Extract the (x, y) coordinate from the center of the cell holding the provided text.  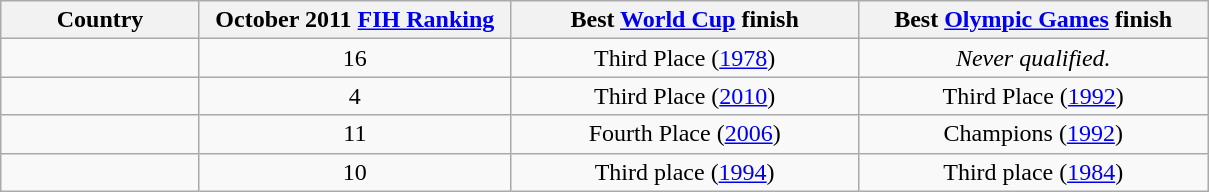
Fourth Place (2006) (684, 134)
Third Place (1992) (1034, 96)
Third Place (2010) (684, 96)
Best Olympic Games finish (1034, 20)
10 (354, 172)
Champions (1992) (1034, 134)
Never qualified. (1034, 58)
Third place (1994) (684, 172)
4 (354, 96)
11 (354, 134)
16 (354, 58)
Third place (1984) (1034, 172)
October 2011 FIH Ranking (354, 20)
Best World Cup finish (684, 20)
Country (100, 20)
Third Place (1978) (684, 58)
